Identify which cell holds the provided text, then report its (X, Y) central coordinate. 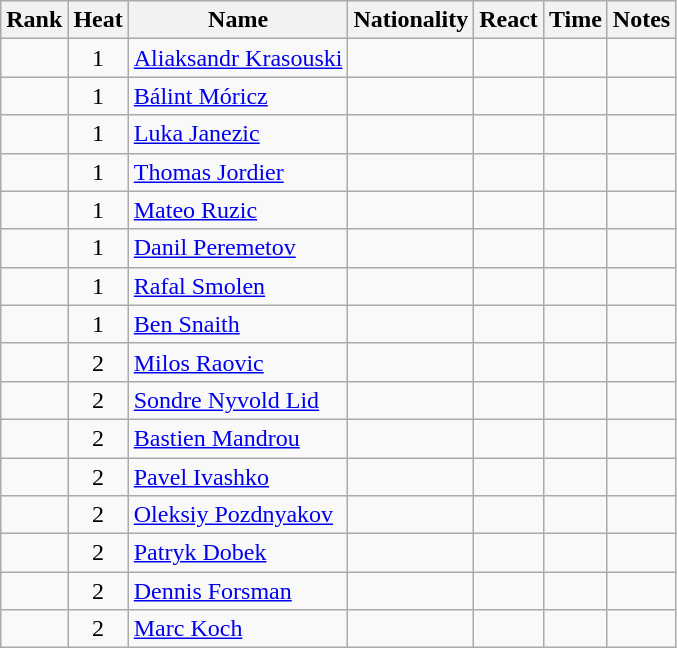
Patryk Dobek (238, 553)
Danil Peremetov (238, 248)
Nationality (411, 20)
Time (575, 20)
Milos Raovic (238, 362)
Dennis Forsman (238, 591)
Heat (98, 20)
Bastien Mandrou (238, 438)
Ben Snaith (238, 324)
Rafal Smolen (238, 286)
Rank (34, 20)
Bálint Móricz (238, 96)
React (509, 20)
Aliaksandr Krasouski (238, 58)
Sondre Nyvold Lid (238, 400)
Thomas Jordier (238, 172)
Mateo Ruzic (238, 210)
Luka Janezic (238, 134)
Notes (641, 20)
Name (238, 20)
Oleksiy Pozdnyakov (238, 515)
Pavel Ivashko (238, 477)
Marc Koch (238, 629)
